Identify which cell holds the provided text, then report its [x, y] central coordinate. 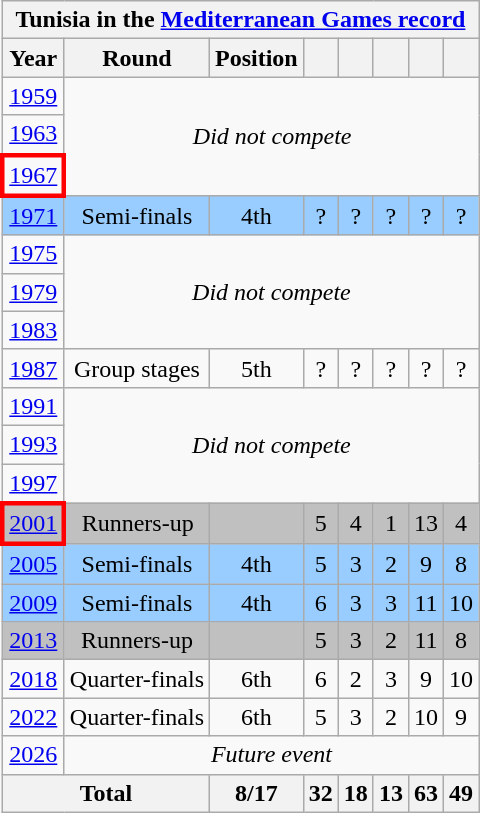
1963 [33, 135]
2013 [33, 641]
32 [320, 793]
Position [257, 58]
1971 [33, 216]
1987 [33, 368]
5th [257, 368]
2022 [33, 717]
2026 [33, 755]
63 [426, 793]
Tunisia in the Mediterranean Games record [240, 20]
2018 [33, 679]
1983 [33, 330]
1993 [33, 444]
Year [33, 58]
1959 [33, 96]
1979 [33, 292]
1997 [33, 484]
2005 [33, 564]
1975 [33, 254]
49 [462, 793]
1991 [33, 406]
2009 [33, 603]
1 [390, 524]
18 [356, 793]
2001 [33, 524]
Group stages [136, 368]
1967 [33, 174]
Round [136, 58]
Total [106, 793]
Future event [271, 755]
8/17 [257, 793]
